Output the (X, Y) coordinate of the center of the cell containing the given text.  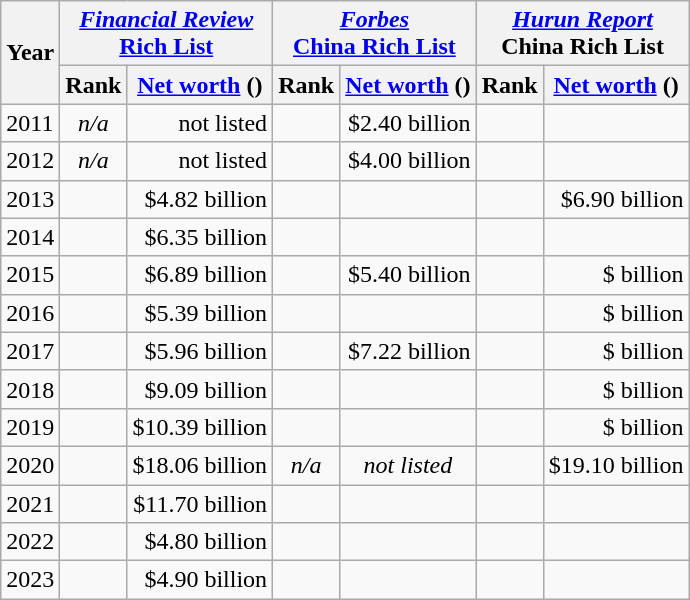
2014 (30, 237)
Year (30, 52)
2023 (30, 580)
$7.22 billion (408, 351)
2011 (30, 123)
$4.82 billion (200, 199)
$6.89 billion (200, 275)
$4.90 billion (200, 580)
Financial ReviewRich List (166, 34)
2013 (30, 199)
2015 (30, 275)
$19.10 billion (616, 465)
ForbesChina Rich List (374, 34)
$4.00 billion (408, 161)
2016 (30, 313)
$5.39 billion (200, 313)
$9.09 billion (200, 389)
$6.35 billion (200, 237)
2021 (30, 503)
$6.90 billion (616, 199)
2020 (30, 465)
$2.40 billion (408, 123)
2012 (30, 161)
$4.80 billion (200, 542)
$5.40 billion (408, 275)
2019 (30, 427)
2022 (30, 542)
2018 (30, 389)
$11.70 billion (200, 503)
$18.06 billion (200, 465)
$5.96 billion (200, 351)
2017 (30, 351)
$10.39 billion (200, 427)
Hurun ReportChina Rich List (582, 34)
